Return (x, y) of the center of cell containing provided text 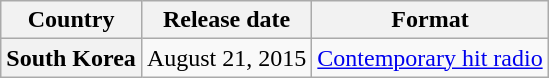
South Korea (72, 58)
Country (72, 20)
Contemporary hit radio (430, 58)
August 21, 2015 (226, 58)
Release date (226, 20)
Format (430, 20)
